Provide the [x, y] coordinate of the cell's center where the given text is located.  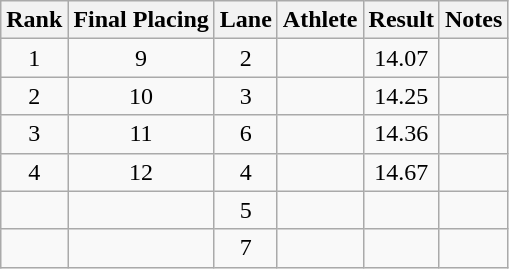
Final Placing [141, 20]
Notes [473, 20]
12 [141, 172]
14.67 [401, 172]
6 [246, 134]
1 [34, 58]
10 [141, 96]
Lane [246, 20]
Athlete [320, 20]
14.25 [401, 96]
7 [246, 248]
14.07 [401, 58]
11 [141, 134]
14.36 [401, 134]
Rank [34, 20]
Result [401, 20]
5 [246, 210]
9 [141, 58]
